For the text-containing cell, return its midpoint in (x, y) coordinate format. 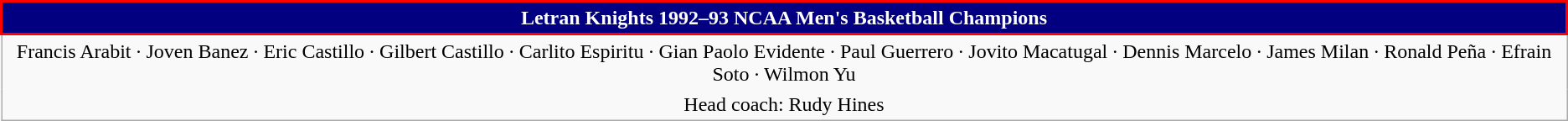
Letran Knights 1992–93 NCAA Men's Basketball Champions (784, 18)
Head coach: Rudy Hines (784, 104)
